Search for the cell housing the specified text and yield its (X, Y) center coordinate. 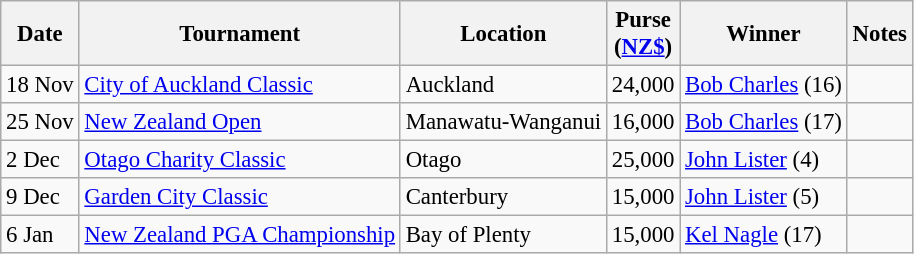
Bob Charles (17) (764, 122)
Location (503, 34)
Winner (764, 34)
9 Dec (40, 197)
16,000 (642, 122)
Date (40, 34)
Purse(NZ$) (642, 34)
25,000 (642, 160)
Canterbury (503, 197)
24,000 (642, 85)
Notes (880, 34)
City of Auckland Classic (240, 85)
Kel Nagle (17) (764, 235)
John Lister (4) (764, 160)
John Lister (5) (764, 197)
Auckland (503, 85)
6 Jan (40, 235)
Bay of Plenty (503, 235)
Tournament (240, 34)
New Zealand Open (240, 122)
Manawatu-Wanganui (503, 122)
Otago Charity Classic (240, 160)
Bob Charles (16) (764, 85)
18 Nov (40, 85)
25 Nov (40, 122)
New Zealand PGA Championship (240, 235)
2 Dec (40, 160)
Otago (503, 160)
Garden City Classic (240, 197)
